Scan for the cell matching the given text and deliver its [x, y] coordinate at center. 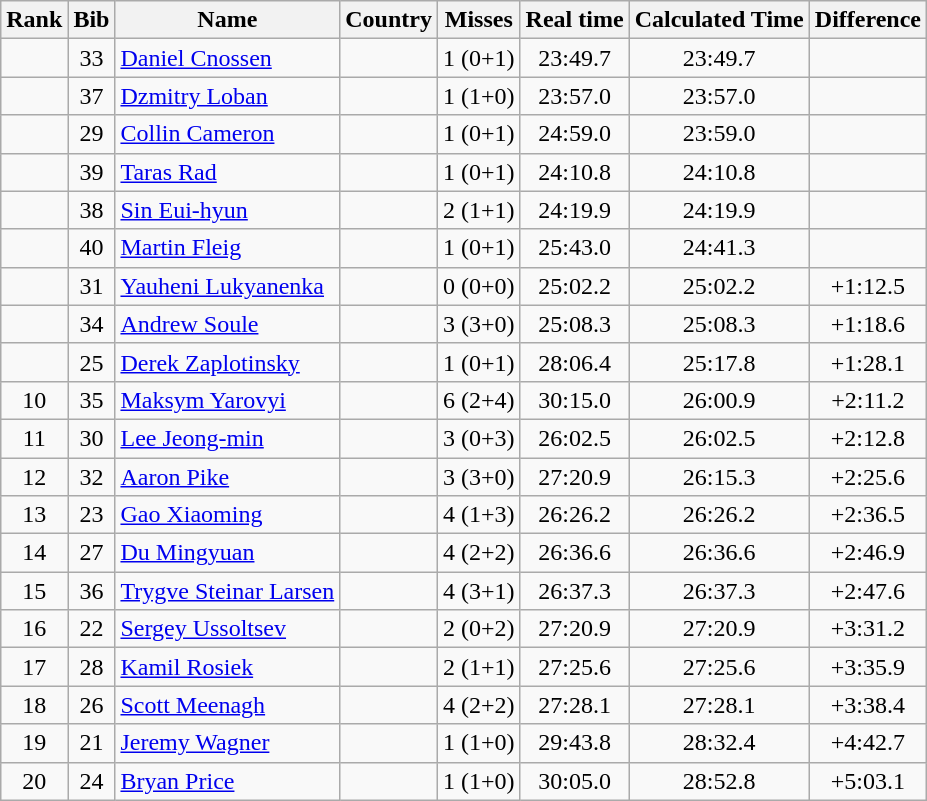
Daniel Cnossen [228, 58]
Jeremy Wagner [228, 743]
Difference [868, 20]
Aaron Pike [228, 477]
30 [92, 438]
19 [34, 743]
+1:28.1 [868, 362]
4 (1+3) [478, 515]
13 [34, 515]
18 [34, 705]
25:17.8 [719, 362]
0 (0+0) [478, 286]
26:00.9 [719, 400]
+2:11.2 [868, 400]
20 [34, 781]
4 (3+1) [478, 591]
34 [92, 324]
Derek Zaplotinsky [228, 362]
Gao Xiaoming [228, 515]
23 [92, 515]
28:52.8 [719, 781]
35 [92, 400]
11 [34, 438]
33 [92, 58]
Martin Fleig [228, 248]
25 [92, 362]
30:15.0 [574, 400]
28:06.4 [574, 362]
30:05.0 [574, 781]
27 [92, 553]
Maksym Yarovyi [228, 400]
Lee Jeong-min [228, 438]
12 [34, 477]
Taras Rad [228, 172]
24 [92, 781]
17 [34, 667]
2 (0+2) [478, 629]
29:43.8 [574, 743]
6 (2+4) [478, 400]
+4:42.7 [868, 743]
Bryan Price [228, 781]
26 [92, 705]
38 [92, 210]
Du Mingyuan [228, 553]
+5:03.1 [868, 781]
Scott Meenagh [228, 705]
+3:31.2 [868, 629]
+2:46.9 [868, 553]
Sin Eui-hyun [228, 210]
Kamil Rosiek [228, 667]
Rank [34, 20]
Trygve Steinar Larsen [228, 591]
Yauheni Lukyanenka [228, 286]
+1:18.6 [868, 324]
+2:36.5 [868, 515]
24:41.3 [719, 248]
28:32.4 [719, 743]
40 [92, 248]
23:59.0 [719, 134]
3 (0+3) [478, 438]
Dzmitry Loban [228, 96]
Name [228, 20]
31 [92, 286]
24:59.0 [574, 134]
Bib [92, 20]
29 [92, 134]
39 [92, 172]
Real time [574, 20]
32 [92, 477]
+3:38.4 [868, 705]
21 [92, 743]
16 [34, 629]
Country [389, 20]
+1:12.5 [868, 286]
15 [34, 591]
+2:25.6 [868, 477]
22 [92, 629]
+3:35.9 [868, 667]
37 [92, 96]
25:43.0 [574, 248]
Misses [478, 20]
36 [92, 591]
+2:12.8 [868, 438]
10 [34, 400]
28 [92, 667]
+2:47.6 [868, 591]
Calculated Time [719, 20]
Collin Cameron [228, 134]
14 [34, 553]
Andrew Soule [228, 324]
Sergey Ussoltsev [228, 629]
26:15.3 [719, 477]
